Provide the [X, Y] coordinate of the cell's center where the given text is located.  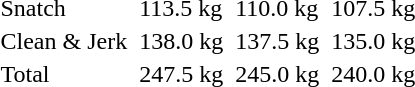
138.0 kg [182, 41]
137.5 kg [278, 41]
